Return (x, y) of the center of cell containing provided text 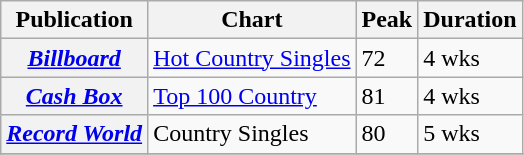
Peak (387, 20)
Record World (74, 134)
Duration (470, 20)
72 (387, 58)
Top 100 Country (252, 96)
Chart (252, 20)
81 (387, 96)
5 wks (470, 134)
Hot Country Singles (252, 58)
Billboard (74, 58)
80 (387, 134)
Country Singles (252, 134)
Cash Box (74, 96)
Publication (74, 20)
